Identify which cell holds the provided text, then report its [x, y] central coordinate. 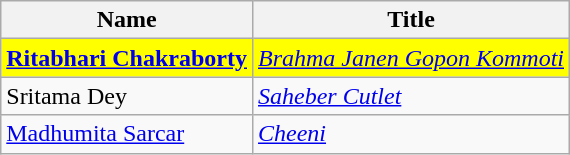
Madhumita Sarcar [127, 134]
Cheeni [410, 134]
Sritama Dey [127, 96]
Ritabhari Chakraborty [127, 58]
Title [410, 20]
Name [127, 20]
Brahma Janen Gopon Kommoti [410, 58]
Saheber Cutlet [410, 96]
